Identify which cell holds the provided text, then report its [x, y] central coordinate. 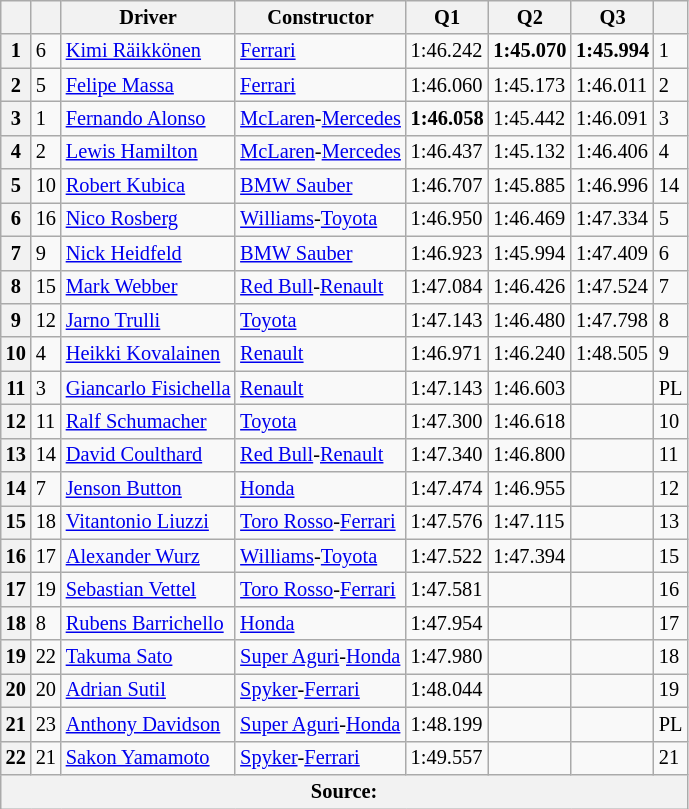
Vitantonio Liuzzi [148, 522]
1:47.409 [612, 253]
1:46.406 [612, 152]
1:46.955 [530, 489]
Jarno Trulli [148, 320]
1:46.091 [612, 118]
1:46.707 [448, 186]
1:47.954 [448, 623]
1:47.524 [612, 287]
Kimi Räikkönen [148, 51]
1:46.240 [530, 354]
Heikki Kovalainen [148, 354]
David Coulthard [148, 455]
23 [46, 724]
1:46.618 [530, 421]
1:47.522 [448, 556]
1:47.798 [612, 320]
1:46.923 [448, 253]
1:45.070 [530, 51]
1:47.300 [448, 421]
Source: [344, 791]
1:45.132 [530, 152]
1:46.426 [530, 287]
Driver [148, 17]
1:46.480 [530, 320]
1:47.334 [612, 219]
1:49.557 [448, 758]
1:46.058 [448, 118]
Felipe Massa [148, 85]
1:47.980 [448, 657]
Nick Heidfeld [148, 253]
Alexander Wurz [148, 556]
1:47.581 [448, 589]
1:47.474 [448, 489]
Takuma Sato [148, 657]
1:45.885 [530, 186]
Fernando Alonso [148, 118]
Q2 [530, 17]
1:47.084 [448, 287]
1:45.173 [530, 85]
Mark Webber [148, 287]
1:48.044 [448, 690]
Rubens Barrichello [148, 623]
Ralf Schumacher [148, 421]
1:46.800 [530, 455]
1:46.996 [612, 186]
1:48.505 [612, 354]
Adrian Sutil [148, 690]
Q3 [612, 17]
1:47.340 [448, 455]
Giancarlo Fisichella [148, 388]
1:46.971 [448, 354]
Sebastian Vettel [148, 589]
1:47.576 [448, 522]
1:47.115 [530, 522]
Constructor [320, 17]
1:46.242 [448, 51]
1:46.950 [448, 219]
1:47.394 [530, 556]
Lewis Hamilton [148, 152]
1:45.442 [530, 118]
1:46.469 [530, 219]
Nico Rosberg [148, 219]
Sakon Yamamoto [148, 758]
1:46.603 [530, 388]
1:46.011 [612, 85]
Robert Kubica [148, 186]
1:46.060 [448, 85]
1:46.437 [448, 152]
Anthony Davidson [148, 724]
Jenson Button [148, 489]
1:48.199 [448, 724]
Q1 [448, 17]
